Pinpoint the cell where the given text exists, returning its (X, Y) midpoint coordinate. 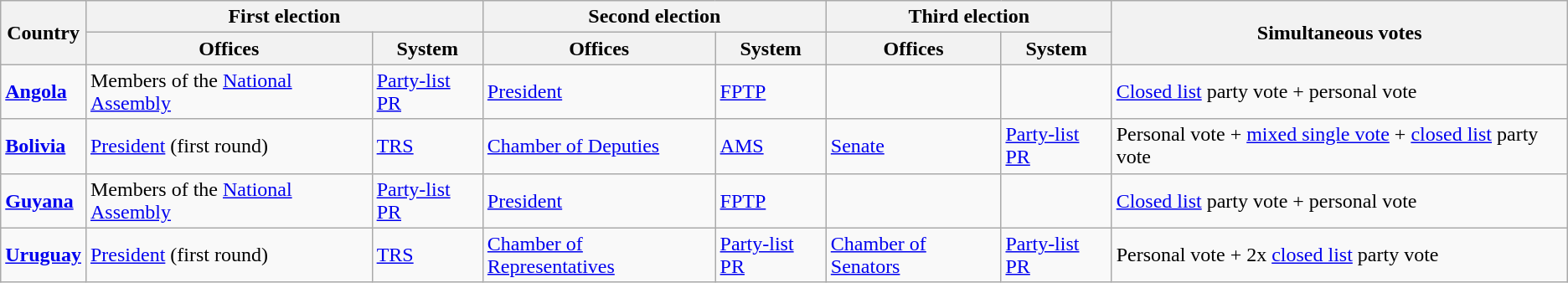
Chamber of Representatives (599, 255)
Chamber of Senators (913, 255)
Uruguay (44, 255)
Personal vote + 2x closed list party vote (1339, 255)
Bolivia (44, 146)
First election (284, 17)
Country (44, 33)
Simultaneous votes (1339, 33)
Chamber of Deputies (599, 146)
AMS (771, 146)
Personal vote + mixed single vote + closed list party vote (1339, 146)
Third election (968, 17)
Angola (44, 92)
Guyana (44, 201)
Second election (654, 17)
Senate (913, 146)
